Determine the (X, Y) coordinate at the center of the cell enclosing the given text.  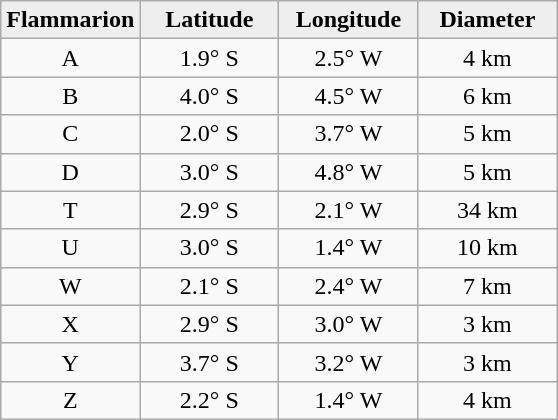
3.7° S (210, 362)
X (70, 324)
4.8° W (348, 172)
U (70, 248)
Latitude (210, 20)
2.1° S (210, 286)
W (70, 286)
D (70, 172)
2.0° S (210, 134)
Z (70, 400)
34 km (488, 210)
2.4° W (348, 286)
T (70, 210)
3.2° W (348, 362)
Y (70, 362)
C (70, 134)
Diameter (488, 20)
2.5° W (348, 58)
1.9° S (210, 58)
7 km (488, 286)
4.5° W (348, 96)
6 km (488, 96)
4.0° S (210, 96)
3.0° W (348, 324)
A (70, 58)
2.1° W (348, 210)
B (70, 96)
Longitude (348, 20)
3.7° W (348, 134)
10 km (488, 248)
Flammarion (70, 20)
2.2° S (210, 400)
